Extract the [X, Y] coordinate from the center of the cell holding the provided text.  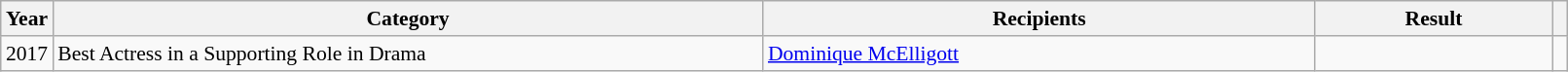
Year [27, 18]
2017 [27, 54]
Dominique McElligott [1039, 54]
Recipients [1039, 18]
Category [408, 18]
Result [1433, 18]
Best Actress in a Supporting Role in Drama [408, 54]
